Identify which cell holds the provided text, then report its [x, y] central coordinate. 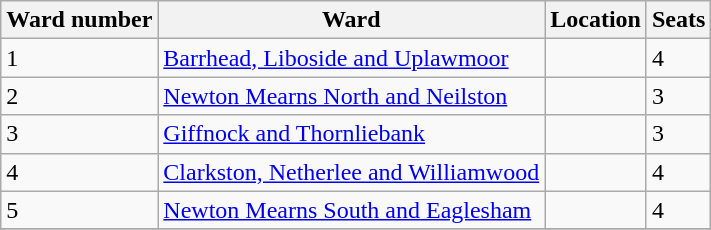
5 [80, 210]
Newton Mearns South and Eaglesham [352, 210]
Clarkston, Netherlee and Williamwood [352, 172]
Seats [678, 20]
Location [596, 20]
Giffnock and Thornliebank [352, 134]
1 [80, 58]
2 [80, 96]
Newton Mearns North and Neilston [352, 96]
Barrhead, Liboside and Uplawmoor [352, 58]
Ward number [80, 20]
Ward [352, 20]
